From the cell containing the given text, extract its center point as [X, Y] coordinate. 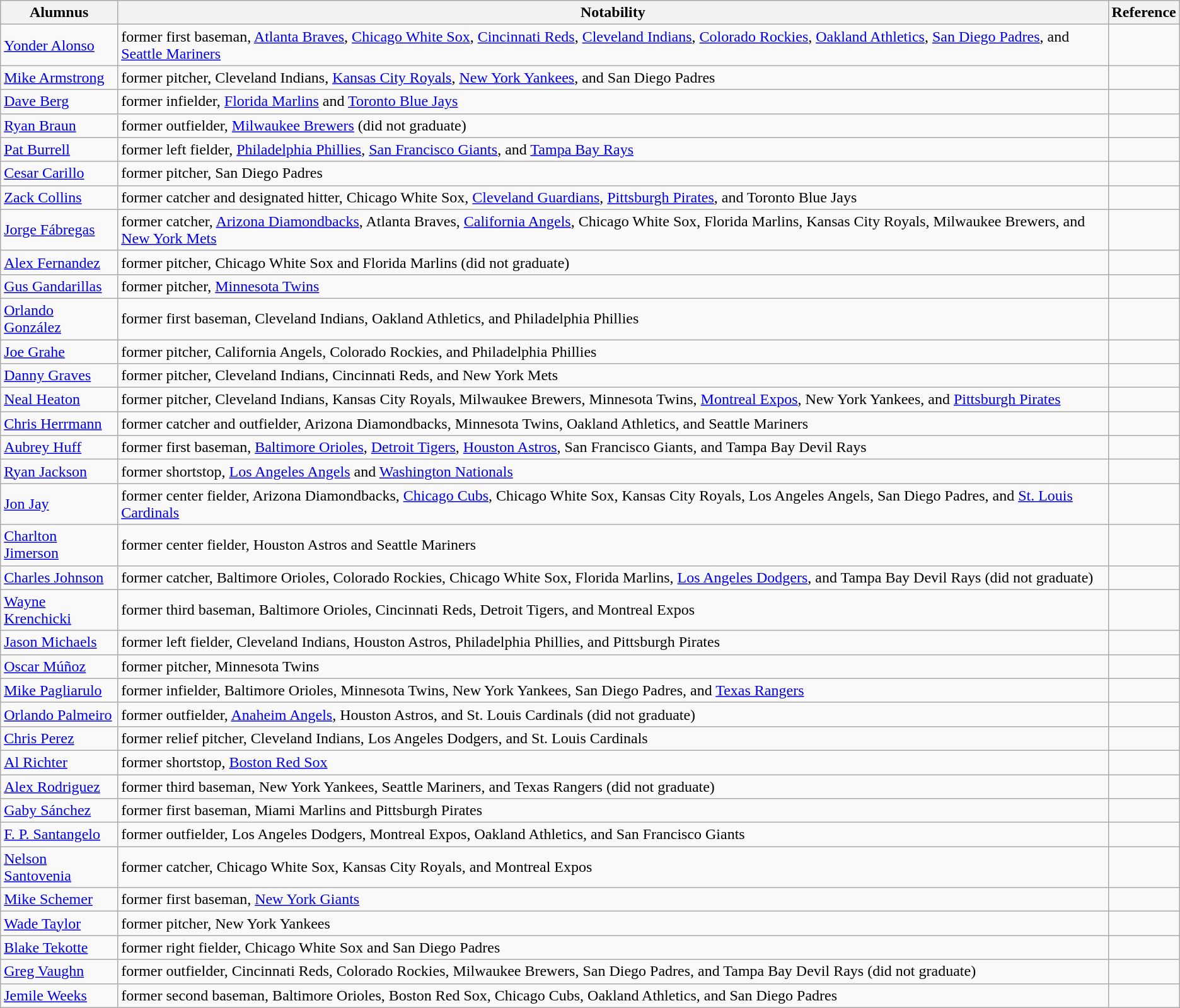
Chris Herrmann [59, 424]
Charles Johnson [59, 577]
former second baseman, Baltimore Orioles, Boston Red Sox, Chicago Cubs, Oakland Athletics, and San Diego Padres [613, 995]
former pitcher, New York Yankees [613, 924]
Jon Jay [59, 504]
former catcher and outfielder, Arizona Diamondbacks, Minnesota Twins, Oakland Athletics, and Seattle Mariners [613, 424]
Jason Michaels [59, 642]
former pitcher, San Diego Padres [613, 173]
Joe Grahe [59, 351]
Neal Heaton [59, 400]
Greg Vaughn [59, 971]
Pat Burrell [59, 149]
Orlando González [59, 319]
Wade Taylor [59, 924]
Al Richter [59, 762]
Oscar Múñoz [59, 666]
Mike Pagliarulo [59, 690]
Reference [1143, 13]
Alex Fernandez [59, 262]
former pitcher, Cleveland Indians, Kansas City Royals, Milwaukee Brewers, Minnesota Twins, Montreal Expos, New York Yankees, and Pittsburgh Pirates [613, 400]
Nelson Santovenia [59, 867]
former infielder, Florida Marlins and Toronto Blue Jays [613, 101]
Yonder Alonso [59, 45]
Mike Schemer [59, 900]
Blake Tekotte [59, 947]
former left fielder, Philadelphia Phillies, San Francisco Giants, and Tampa Bay Rays [613, 149]
Mike Armstrong [59, 78]
former catcher, Chicago White Sox, Kansas City Royals, and Montreal Expos [613, 867]
Jemile Weeks [59, 995]
Alumnus [59, 13]
Aubrey Huff [59, 448]
former left fielder, Cleveland Indians, Houston Astros, Philadelphia Phillies, and Pittsburgh Pirates [613, 642]
former relief pitcher, Cleveland Indians, Los Angeles Dodgers, and St. Louis Cardinals [613, 738]
former pitcher, California Angels, Colorado Rockies, and Philadelphia Phillies [613, 351]
Danny Graves [59, 376]
former pitcher, Chicago White Sox and Florida Marlins (did not graduate) [613, 262]
former shortstop, Los Angeles Angels and Washington Nationals [613, 472]
Dave Berg [59, 101]
Ryan Jackson [59, 472]
Cesar Carillo [59, 173]
former outfielder, Cincinnati Reds, Colorado Rockies, Milwaukee Brewers, San Diego Padres, and Tampa Bay Devil Rays (did not graduate) [613, 971]
former infielder, Baltimore Orioles, Minnesota Twins, New York Yankees, San Diego Padres, and Texas Rangers [613, 690]
former first baseman, New York Giants [613, 900]
former third baseman, New York Yankees, Seattle Mariners, and Texas Rangers (did not graduate) [613, 786]
former outfielder, Anaheim Angels, Houston Astros, and St. Louis Cardinals (did not graduate) [613, 714]
Notability [613, 13]
former shortstop, Boston Red Sox [613, 762]
former catcher and designated hitter, Chicago White Sox, Cleveland Guardians, Pittsburgh Pirates, and Toronto Blue Jays [613, 197]
former center fielder, Houston Astros and Seattle Mariners [613, 545]
Alex Rodriguez [59, 786]
Gaby Sánchez [59, 811]
former outfielder, Milwaukee Brewers (did not graduate) [613, 125]
Zack Collins [59, 197]
former right fielder, Chicago White Sox and San Diego Padres [613, 947]
former first baseman, Cleveland Indians, Oakland Athletics, and Philadelphia Phillies [613, 319]
Charlton Jimerson [59, 545]
former pitcher, Cleveland Indians, Cincinnati Reds, and New York Mets [613, 376]
former third baseman, Baltimore Orioles, Cincinnati Reds, Detroit Tigers, and Montreal Expos [613, 610]
Ryan Braun [59, 125]
Gus Gandarillas [59, 286]
former first baseman, Miami Marlins and Pittsburgh Pirates [613, 811]
former pitcher, Cleveland Indians, Kansas City Royals, New York Yankees, and San Diego Padres [613, 78]
former outfielder, Los Angeles Dodgers, Montreal Expos, Oakland Athletics, and San Francisco Giants [613, 835]
F. P. Santangelo [59, 835]
Jorge Fábregas [59, 229]
Orlando Palmeiro [59, 714]
Wayne Krenchicki [59, 610]
former first baseman, Baltimore Orioles, Detroit Tigers, Houston Astros, San Francisco Giants, and Tampa Bay Devil Rays [613, 448]
Chris Perez [59, 738]
